Output the [x, y] coordinate of the center of the cell containing the given text.  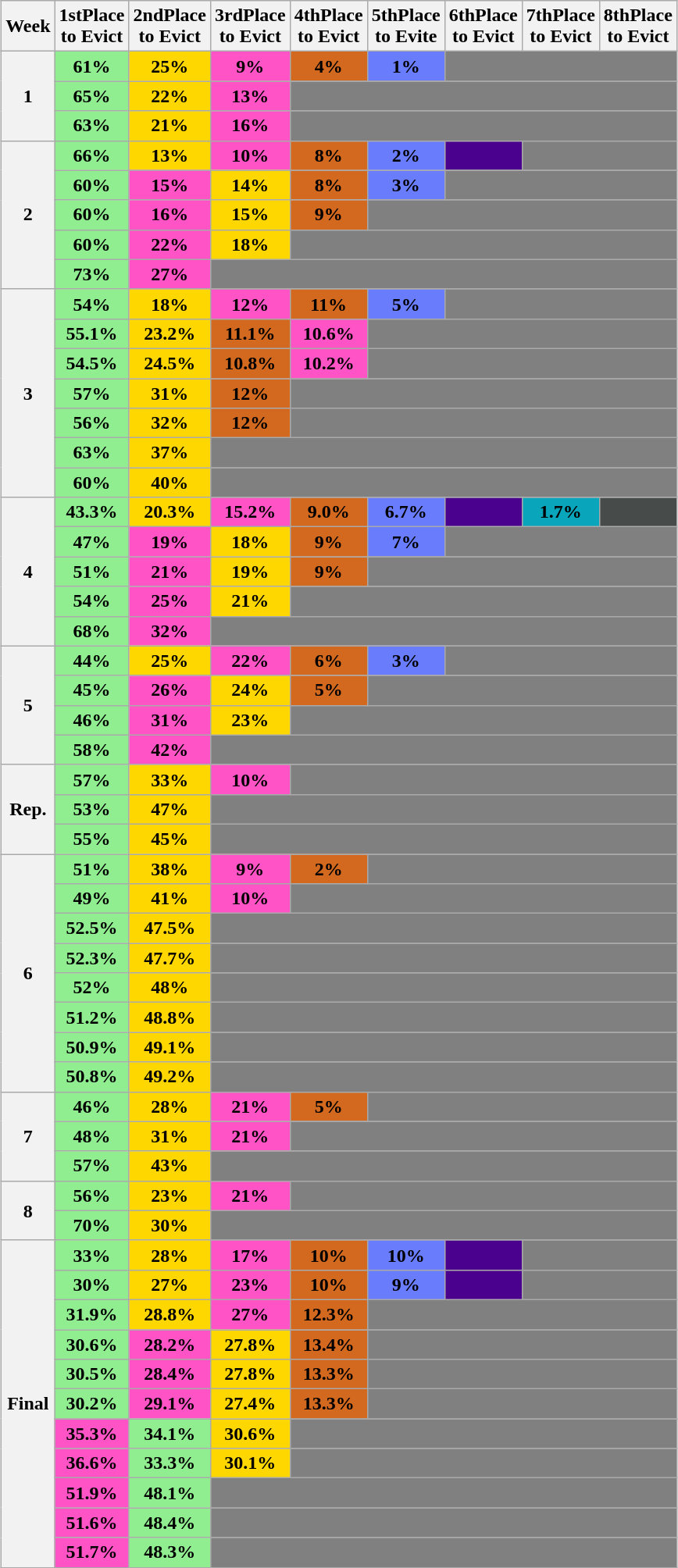
54.5% [92, 363]
48.3% [169, 1552]
61% [92, 66]
31.9% [92, 1314]
29.1% [169, 1404]
52.5% [92, 928]
20.3% [169, 512]
26% [169, 690]
30.1% [250, 1463]
50.9% [92, 1047]
43.3% [92, 512]
7thPlaceto Evict [561, 27]
10.2% [328, 363]
24.5% [169, 363]
51.6% [92, 1523]
49.1% [169, 1047]
66% [92, 155]
10.8% [250, 363]
5 [28, 705]
9.0% [328, 512]
11.1% [250, 333]
51.9% [92, 1493]
6.7% [406, 512]
70% [92, 1225]
30.2% [92, 1404]
2ndPlaceto Evict [169, 27]
Rep. [28, 809]
3rdPlaceto Evict [250, 27]
8 [28, 1210]
15.2% [250, 512]
36.6% [92, 1463]
34.1% [169, 1434]
48.1% [169, 1493]
1.7% [561, 512]
7 [28, 1136]
51.7% [92, 1552]
1% [406, 66]
52.3% [92, 958]
43% [169, 1166]
48.4% [169, 1523]
Final [28, 1404]
52% [92, 988]
42% [169, 750]
4thPlaceto Evict [328, 27]
1stPlaceto Evict [92, 27]
28.2% [169, 1344]
33.3% [169, 1463]
55% [92, 839]
37% [169, 453]
6 [28, 973]
47.7% [169, 958]
12.3% [328, 1314]
8thPlaceto Evict [637, 27]
2 [28, 215]
24% [250, 690]
41% [169, 899]
68% [92, 631]
6thPlaceto Evict [483, 27]
4% [328, 66]
73% [92, 274]
30.5% [92, 1374]
14% [250, 185]
58% [92, 750]
40% [169, 483]
23.2% [169, 333]
3 [28, 393]
51.2% [92, 1017]
65% [92, 96]
49.2% [169, 1077]
35.3% [92, 1434]
49% [92, 899]
1 [28, 96]
47.5% [169, 928]
38% [169, 869]
48.8% [169, 1017]
17% [250, 1255]
55.1% [92, 333]
4 [28, 572]
6% [328, 661]
53% [92, 809]
28.4% [169, 1374]
5thPlaceto Evite [406, 27]
44% [92, 661]
10.6% [328, 333]
11% [328, 304]
27.4% [250, 1404]
28.8% [169, 1314]
13.4% [328, 1344]
Week [28, 27]
7% [406, 542]
50.8% [92, 1077]
